Determine the [x, y] coordinate at the center of the cell enclosing the given text.  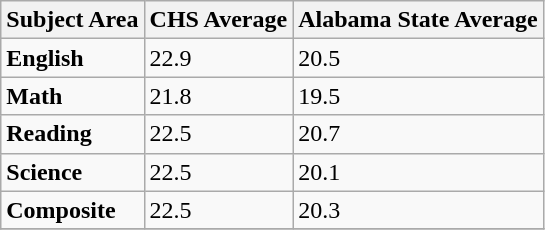
Alabama State Average [418, 20]
19.5 [418, 96]
20.3 [418, 210]
22.9 [218, 58]
20.5 [418, 58]
CHS Average [218, 20]
Subject Area [72, 20]
Science [72, 172]
20.7 [418, 134]
Reading [72, 134]
Math [72, 96]
20.1 [418, 172]
21.8 [218, 96]
English [72, 58]
Composite [72, 210]
